Capture the cell that displays the provided text and extract its (X, Y) central coordinate. 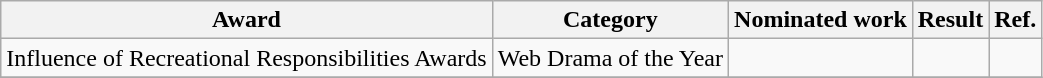
Nominated work (821, 20)
Category (610, 20)
Ref. (1016, 20)
Web Drama of the Year (610, 58)
Influence of Recreational Responsibilities Awards (246, 58)
Award (246, 20)
Result (950, 20)
